Identify which cell holds the provided text, then report its (X, Y) central coordinate. 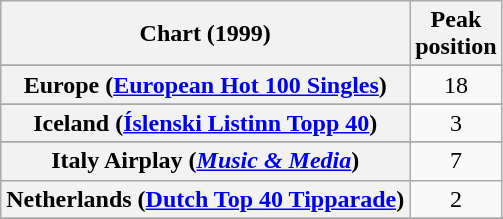
Chart (1999) (206, 34)
Europe (European Hot 100 Singles) (206, 85)
Peakposition (456, 34)
2 (456, 199)
Iceland (Íslenski Listinn Topp 40) (206, 123)
18 (456, 85)
Netherlands (Dutch Top 40 Tipparade) (206, 199)
Italy Airplay (Music & Media) (206, 161)
3 (456, 123)
7 (456, 161)
